Scan for the cell matching the given text and deliver its [X, Y] coordinate at center. 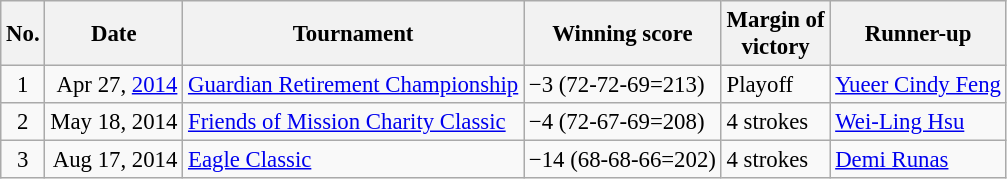
Winning score [623, 34]
Tournament [354, 34]
−4 (72-67-69=208) [623, 122]
−14 (68-68-66=202) [623, 160]
3 [23, 160]
Friends of Mission Charity Classic [354, 122]
1 [23, 85]
Date [114, 34]
Yueer Cindy Feng [918, 85]
−3 (72-72-69=213) [623, 85]
Apr 27, 2014 [114, 85]
Runner-up [918, 34]
No. [23, 34]
May 18, 2014 [114, 122]
Eagle Classic [354, 160]
Wei-Ling Hsu [918, 122]
Demi Runas [918, 160]
Aug 17, 2014 [114, 160]
Playoff [776, 85]
2 [23, 122]
Guardian Retirement Championship [354, 85]
Margin ofvictory [776, 34]
